Search for the cell housing the specified text and yield its (x, y) center coordinate. 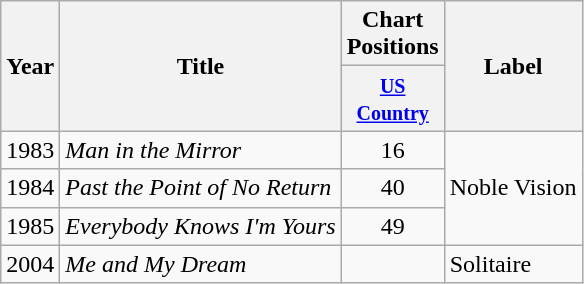
49 (392, 226)
1983 (30, 150)
2004 (30, 264)
1985 (30, 226)
US Country (392, 98)
Solitaire (513, 264)
Noble Vision (513, 188)
Man in the Mirror (200, 150)
1984 (30, 188)
Me and My Dream (200, 264)
Past the Point of No Return (200, 188)
Chart Positions (392, 34)
Title (200, 66)
Year (30, 66)
Everybody Knows I'm Yours (200, 226)
16 (392, 150)
40 (392, 188)
Label (513, 66)
